Capture the cell that displays the provided text and extract its [X, Y] central coordinate. 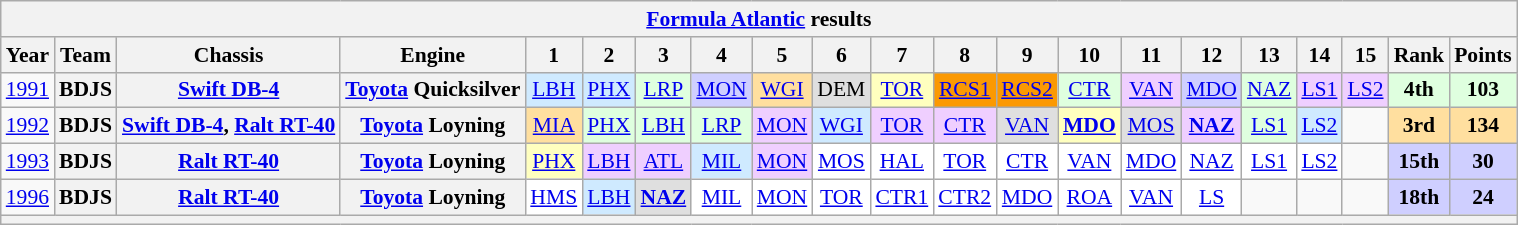
Swift DB-4, Ralt RT-40 [228, 126]
1991 [28, 90]
14 [1319, 55]
Year [28, 55]
Rank [1420, 55]
3rd [1420, 126]
7 [902, 55]
1993 [28, 162]
5 [782, 55]
3 [664, 55]
2 [608, 55]
ATL [664, 162]
30 [1483, 162]
Chassis [228, 55]
4 [722, 55]
1 [554, 55]
11 [1152, 55]
MIA [554, 126]
RCS1 [964, 90]
15 [1365, 55]
134 [1483, 126]
10 [1090, 55]
Team [86, 55]
12 [1212, 55]
4th [1420, 90]
RCS2 [1027, 90]
Swift DB-4 [228, 90]
HAL [902, 162]
Toyota Quicksilver [432, 90]
6 [841, 55]
15th [1420, 162]
103 [1483, 90]
1992 [28, 126]
Points [1483, 55]
HMS [554, 197]
9 [1027, 55]
CTR2 [964, 197]
18th [1420, 197]
ROA [1090, 197]
24 [1483, 197]
1996 [28, 197]
CTR1 [902, 197]
LS [1212, 197]
8 [964, 55]
13 [1269, 55]
DEM [841, 90]
Engine [432, 55]
Formula Atlantic results [759, 19]
